Capture the cell that displays the provided text and extract its (X, Y) central coordinate. 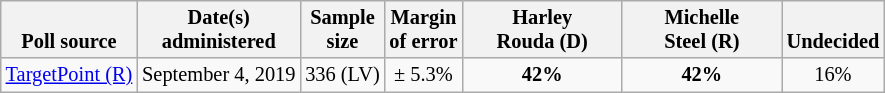
± 5.3% (424, 75)
Undecided (834, 29)
Marginof error (424, 29)
Poll source (69, 29)
336 (LV) (342, 75)
16% (834, 75)
HarleyRouda (D) (542, 29)
Date(s)administered (218, 29)
MichelleSteel (R) (702, 29)
September 4, 2019 (218, 75)
TargetPoint (R) (69, 75)
Samplesize (342, 29)
